Provide the (x, y) coordinate of the cell's center where the given text is located.  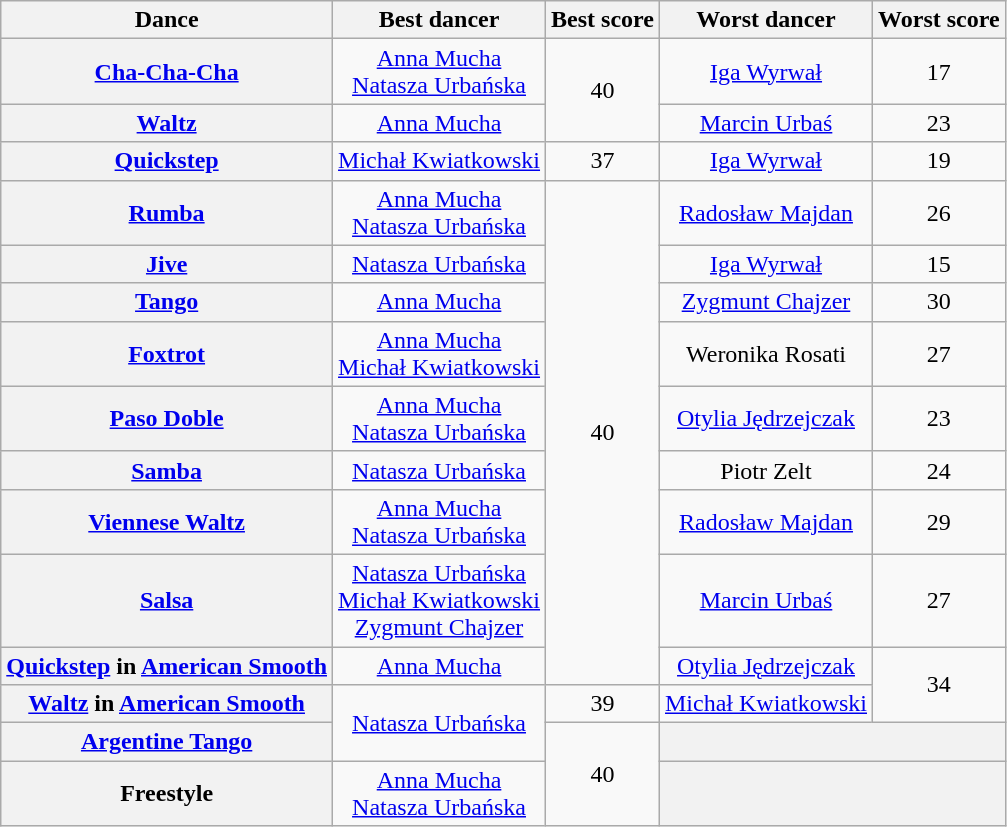
Best dancer (440, 20)
Cha-Cha-Cha (167, 72)
Foxtrot (167, 354)
Argentine Tango (167, 742)
Jive (167, 264)
Worst dancer (766, 20)
Dance (167, 20)
Paso Doble (167, 418)
Salsa (167, 600)
Quickstep in American Smooth (167, 665)
Waltz in American Smooth (167, 704)
Freestyle (167, 794)
19 (940, 161)
29 (940, 522)
Worst score (940, 20)
Weronika Rosati (766, 354)
Best score (603, 20)
30 (940, 302)
Rumba (167, 212)
34 (940, 684)
Viennese Waltz (167, 522)
26 (940, 212)
37 (603, 161)
Zygmunt Chajzer (766, 302)
17 (940, 72)
Natasza UrbańskaMichał KwiatkowskiZygmunt Chajzer (440, 600)
Samba (167, 470)
Piotr Zelt (766, 470)
Anna MuchaMichał Kwiatkowski (440, 354)
Quickstep (167, 161)
Waltz (167, 123)
24 (940, 470)
Tango (167, 302)
39 (603, 704)
15 (940, 264)
